For the text-containing cell, return its midpoint in (X, Y) coordinate format. 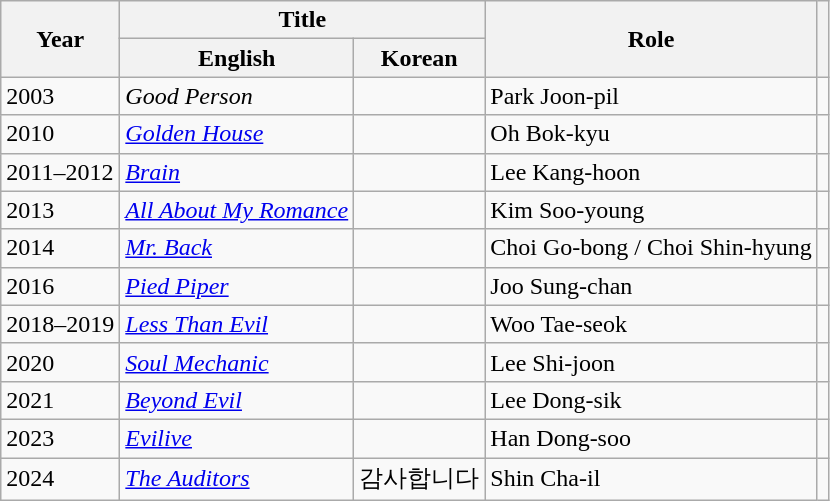
All About My Romance (237, 210)
Mr. Back (237, 248)
2016 (60, 286)
Brain (237, 172)
Shin Cha-il (651, 480)
2023 (60, 438)
2003 (60, 96)
Choi Go-bong / Choi Shin-hyung (651, 248)
Soul Mechanic (237, 362)
Woo Tae-seok (651, 324)
Golden House (237, 134)
Role (651, 39)
2021 (60, 400)
2024 (60, 480)
Kim Soo-young (651, 210)
2010 (60, 134)
Lee Kang-hoon (651, 172)
Good Person (237, 96)
감사합니다 (420, 480)
2013 (60, 210)
Oh Bok-kyu (651, 134)
The Auditors (237, 480)
Park Joon-pil (651, 96)
Evilive (237, 438)
Year (60, 39)
2020 (60, 362)
Title (302, 20)
Han Dong-soo (651, 438)
2014 (60, 248)
Lee Shi-joon (651, 362)
English (237, 58)
2018–2019 (60, 324)
Lee Dong-sik (651, 400)
2011–2012 (60, 172)
Less Than Evil (237, 324)
Pied Piper (237, 286)
Korean (420, 58)
Joo Sung-chan (651, 286)
Beyond Evil (237, 400)
